Provide the [x, y] coordinate of the cell's center where the given text is located.  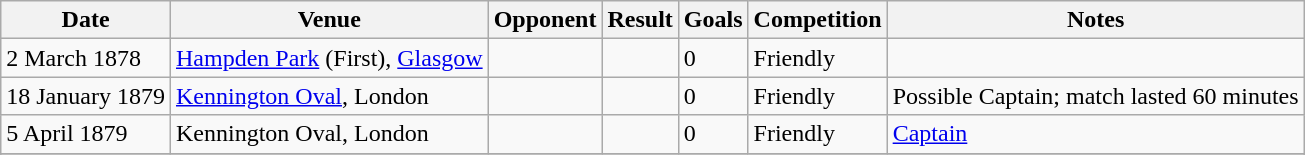
Opponent [545, 20]
Hampden Park (First), Glasgow [329, 58]
Possible Captain; match lasted 60 minutes [1096, 96]
Date [86, 20]
2 March 1878 [86, 58]
Result [640, 20]
Goals [713, 20]
Notes [1096, 20]
Competition [818, 20]
18 January 1879 [86, 96]
5 April 1879 [86, 134]
Venue [329, 20]
Captain [1096, 134]
